Extract the [X, Y] coordinate from the center of the cell holding the provided text.  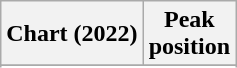
Chart (2022) [72, 34]
Peakposition [189, 34]
